Provide the [X, Y] coordinate of the cell's center where the given text is located.  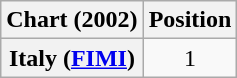
Italy (FIMI) [72, 58]
Position [190, 20]
Chart (2002) [72, 20]
1 [190, 58]
